For the text-containing cell, return its midpoint in (X, Y) coordinate format. 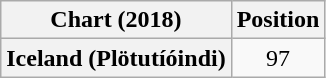
Position (278, 20)
97 (278, 58)
Chart (2018) (116, 20)
Iceland (Plötutíóindi) (116, 58)
